Scan for the cell matching the given text and deliver its (X, Y) coordinate at center. 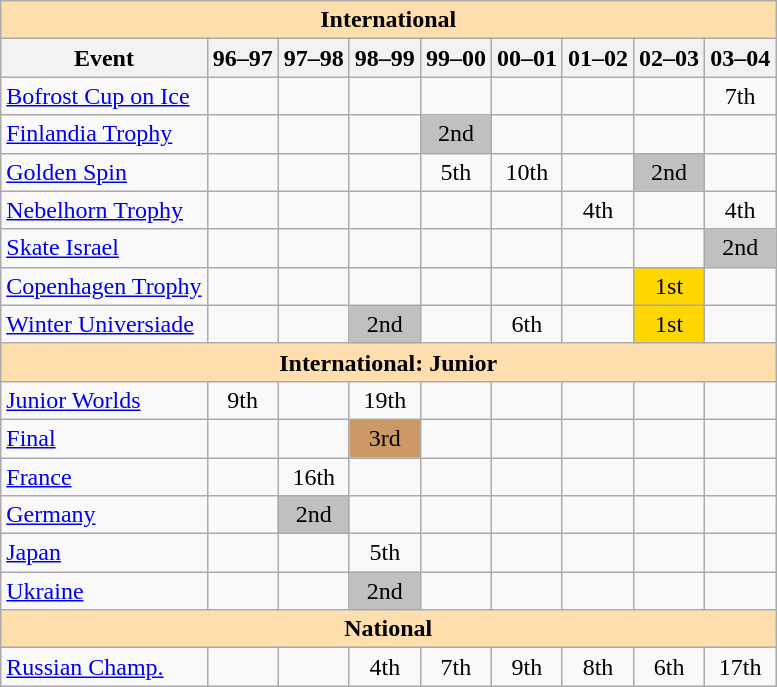
National (388, 629)
00–01 (526, 58)
Ukraine (104, 591)
19th (384, 400)
France (104, 477)
97–98 (314, 58)
02–03 (670, 58)
Copenhagen Trophy (104, 286)
16th (314, 477)
Bofrost Cup on Ice (104, 96)
96–97 (242, 58)
01–02 (598, 58)
Russian Champ. (104, 667)
Event (104, 58)
Golden Spin (104, 172)
Finlandia Trophy (104, 134)
International: Junior (388, 362)
Winter Universiade (104, 324)
3rd (384, 438)
17th (740, 667)
Skate Israel (104, 248)
8th (598, 667)
99–00 (456, 58)
Nebelhorn Trophy (104, 210)
98–99 (384, 58)
Junior Worlds (104, 400)
International (388, 20)
03–04 (740, 58)
10th (526, 172)
Final (104, 438)
Japan (104, 553)
Germany (104, 515)
